Search for the cell housing the specified text and yield its [x, y] center coordinate. 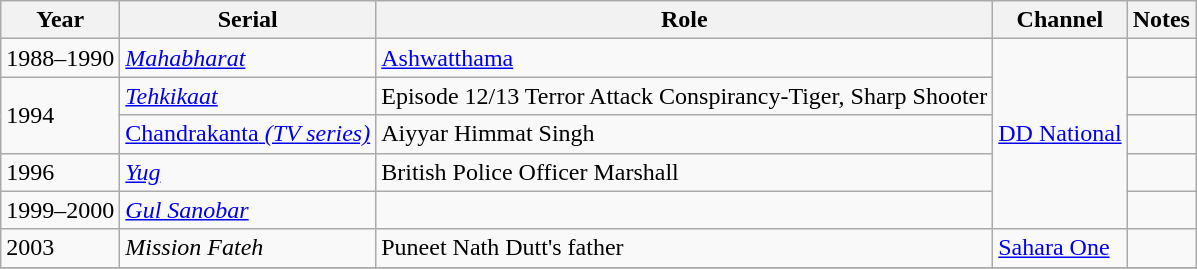
2003 [60, 248]
Notes [1161, 20]
1999–2000 [60, 210]
Mission Fateh [248, 248]
Chandrakanta (TV series) [248, 134]
Role [684, 20]
Aiyyar Himmat Singh [684, 134]
Mahabharat [248, 58]
Yug [248, 172]
Puneet Nath Dutt's father [684, 248]
British Police Officer Marshall [684, 172]
1996 [60, 172]
Year [60, 20]
Sahara One [1060, 248]
1994 [60, 115]
Ashwatthama [684, 58]
Gul Sanobar [248, 210]
DD National [1060, 134]
1988–1990 [60, 58]
Episode 12/13 Terror Attack Conspirancy-Tiger, Sharp Shooter [684, 96]
Serial [248, 20]
Tehkikaat [248, 96]
Channel [1060, 20]
